Locate the cell with the specified text and output its [x, y] center coordinate. 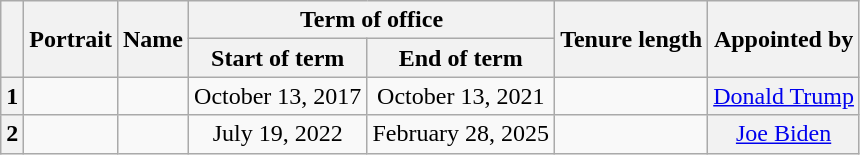
Portrait [71, 39]
2 [12, 134]
1 [12, 96]
Tenure length [632, 39]
End of term [461, 58]
October 13, 2017 [278, 96]
October 13, 2021 [461, 96]
February 28, 2025 [461, 134]
Donald Trump [784, 96]
Name [152, 39]
Term of office [372, 20]
Start of term [278, 58]
July 19, 2022 [278, 134]
Appointed by [784, 39]
Joe Biden [784, 134]
